Scan for the cell matching the given text and deliver its [x, y] coordinate at center. 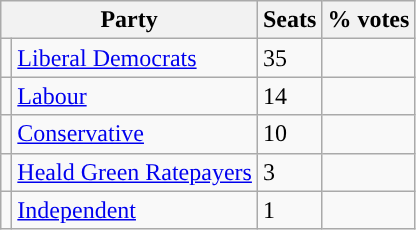
14 [289, 96]
Liberal Democrats [135, 58]
3 [289, 172]
Independent [135, 210]
Party [130, 20]
Heald Green Ratepayers [135, 172]
10 [289, 134]
35 [289, 58]
1 [289, 210]
Seats [289, 20]
Conservative [135, 134]
% votes [368, 20]
Labour [135, 96]
